Return [x, y] of the center of cell containing provided text 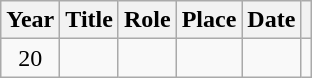
Date [272, 20]
20 [30, 58]
Role [147, 20]
Place [209, 20]
Title [90, 20]
Year [30, 20]
